Identify which cell holds the provided text, then report its [x, y] central coordinate. 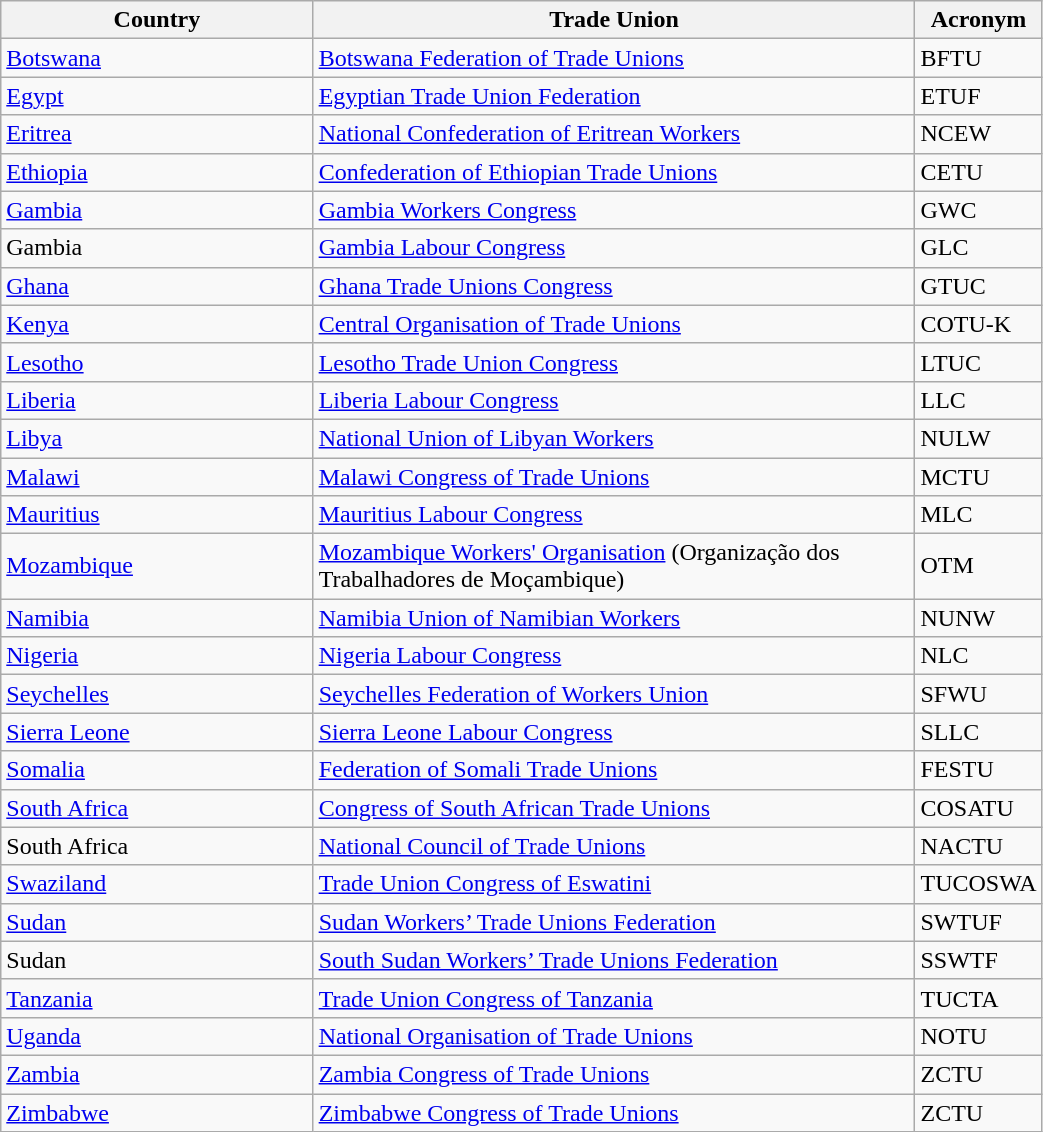
OTM [978, 566]
Gambia Labour Congress [614, 248]
GLC [978, 248]
MCTU [978, 477]
Sierra Leone [157, 732]
BFTU [978, 58]
Zimbabwe [157, 1113]
COSATU [978, 808]
Zambia [157, 1074]
Nigeria [157, 656]
LLC [978, 400]
Zambia Congress of Trade Unions [614, 1074]
Zimbabwe Congress of Trade Unions [614, 1113]
TUCOSWA [978, 884]
South Sudan Workers’ Trade Unions Federation [614, 960]
Sierra Leone Labour Congress [614, 732]
Egypt [157, 96]
Ethiopia [157, 172]
Mozambique Workers' Organisation (Organização dos Trabalhadores de Moçambique) [614, 566]
Central Organisation of Trade Unions [614, 324]
Somalia [157, 770]
Acronym [978, 20]
Congress of South African Trade Unions [614, 808]
NUNW [978, 618]
Swaziland [157, 884]
SFWU [978, 694]
SLLC [978, 732]
Malawi Congress of Trade Unions [614, 477]
SWTUF [978, 922]
Mauritius [157, 515]
National Organisation of Trade Unions [614, 1036]
Botswana [157, 58]
Trade Union Congress of Eswatini [614, 884]
Sudan Workers’ Trade Unions Federation [614, 922]
GTUC [978, 286]
Country [157, 20]
TUCTA [978, 998]
CETU [978, 172]
Gambia Workers Congress [614, 210]
Nigeria Labour Congress [614, 656]
NULW [978, 438]
Namibia Union of Namibian Workers [614, 618]
Confederation of Ethiopian Trade Unions [614, 172]
NOTU [978, 1036]
Uganda [157, 1036]
Ghana [157, 286]
Seychelles Federation of Workers Union [614, 694]
Botswana Federation of Trade Unions [614, 58]
GWC [978, 210]
MLC [978, 515]
Tanzania [157, 998]
Trade Union [614, 20]
Liberia Labour Congress [614, 400]
COTU-K [978, 324]
NACTU [978, 846]
Federation of Somali Trade Unions [614, 770]
Ghana Trade Unions Congress [614, 286]
ETUF [978, 96]
Eritrea [157, 134]
NLC [978, 656]
Lesotho [157, 362]
Liberia [157, 400]
Malawi [157, 477]
National Council of Trade Unions [614, 846]
Namibia [157, 618]
Mauritius Labour Congress [614, 515]
NCEW [978, 134]
Egyptian Trade Union Federation [614, 96]
Libya [157, 438]
FESTU [978, 770]
Kenya [157, 324]
SSWTF [978, 960]
Mozambique [157, 566]
National Union of Libyan Workers [614, 438]
Trade Union Congress of Tanzania [614, 998]
Lesotho Trade Union Congress [614, 362]
LTUC [978, 362]
Seychelles [157, 694]
National Confederation of Eritrean Workers [614, 134]
